Identify which cell holds the provided text, then report its [x, y] central coordinate. 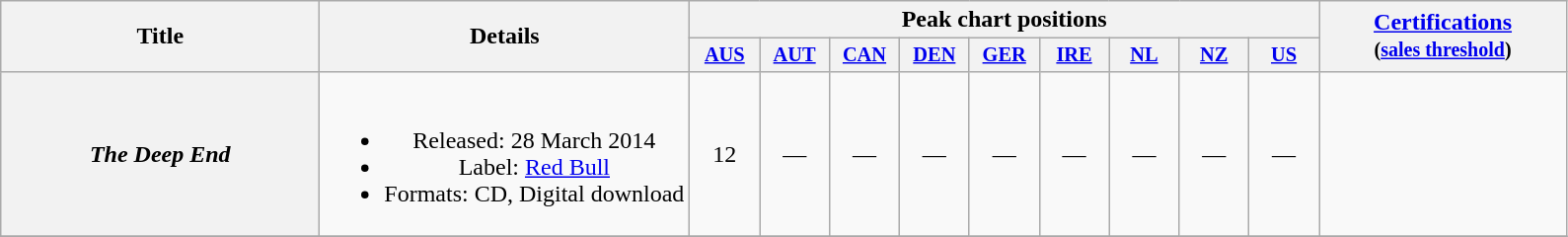
DEN [933, 55]
Details [505, 37]
US [1285, 55]
AUS [724, 55]
Peak chart positions [1005, 20]
Certifications(sales threshold) [1443, 37]
The Deep End [160, 154]
GER [1005, 55]
IRE [1074, 55]
NZ [1214, 55]
Title [160, 37]
12 [724, 154]
CAN [864, 55]
NL [1145, 55]
AUT [795, 55]
Released: 28 March 2014Label: Red BullFormats: CD, Digital download [505, 154]
